Identify which cell holds the provided text, then report its (x, y) central coordinate. 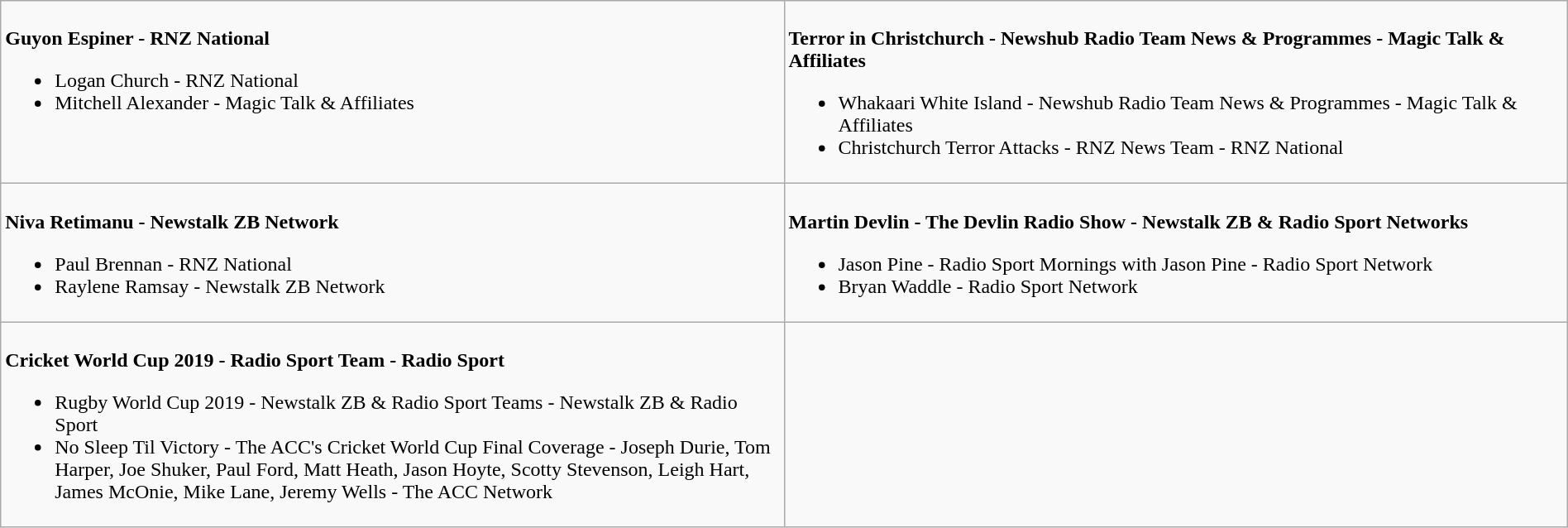
Guyon Espiner - RNZ NationalLogan Church - RNZ NationalMitchell Alexander - Magic Talk & Affiliates (392, 93)
Niva Retimanu - Newstalk ZB NetworkPaul Brennan - RNZ NationalRaylene Ramsay - Newstalk ZB Network (392, 253)
